Scan for the cell matching the given text and deliver its (X, Y) coordinate at center. 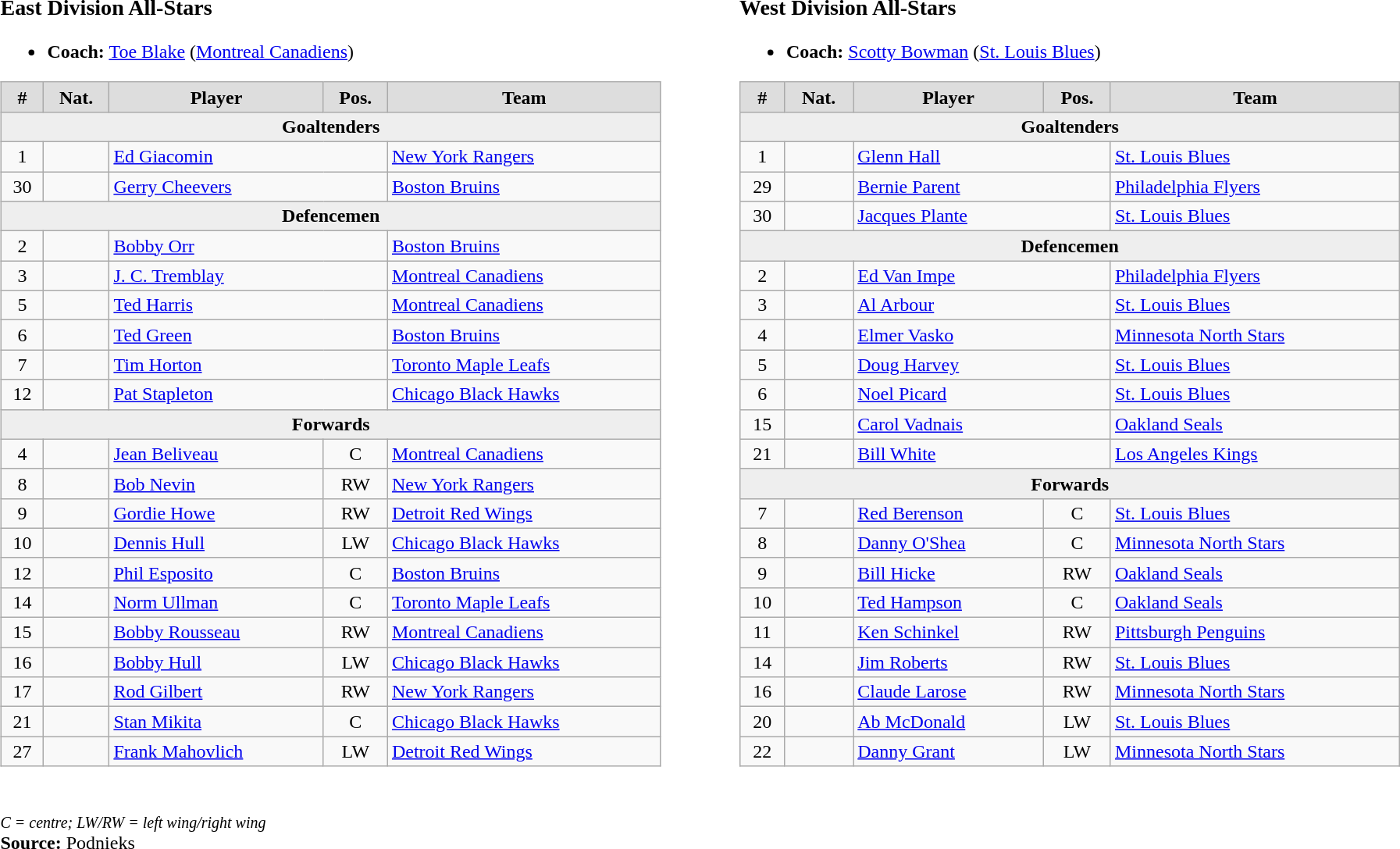
Rod Gilbert (216, 692)
22 (762, 751)
Frank Mahovlich (216, 751)
Stan Mikita (216, 722)
Elmer Vasko (982, 335)
Al Arbour (982, 305)
Bobby Rousseau (216, 633)
Ted Harris (248, 305)
Ken Schinkel (949, 633)
Bobby Hull (216, 662)
Bernie Parent (982, 187)
J. C. Tremblay (248, 276)
27 (22, 751)
Carol Vadnais (982, 424)
Pittsburgh Penguins (1255, 633)
Gordie Howe (216, 513)
Jim Roberts (949, 662)
Doug Harvey (982, 365)
17 (22, 692)
Tim Horton (248, 365)
Danny Grant (949, 751)
Los Angeles Kings (1255, 454)
Pat Stapleton (248, 394)
Ed Van Impe (982, 276)
Bill Hicke (949, 573)
Dennis Hull (216, 543)
Bill White (982, 454)
Ted Hampson (949, 602)
Noel Picard (982, 394)
Bob Nevin (216, 483)
Jacques Plante (982, 216)
Danny O'Shea (949, 543)
Claude Larose (949, 692)
Ed Giacomin (248, 157)
Jean Beliveau (216, 454)
Red Berenson (949, 513)
11 (762, 633)
Bobby Orr (248, 246)
Ab McDonald (949, 722)
Ted Green (248, 335)
Gerry Cheevers (248, 187)
Phil Esposito (216, 573)
Glenn Hall (982, 157)
20 (762, 722)
Norm Ullman (216, 602)
29 (762, 187)
